Return the [X, Y] coordinate for the center point of the cell that contains the specified text.  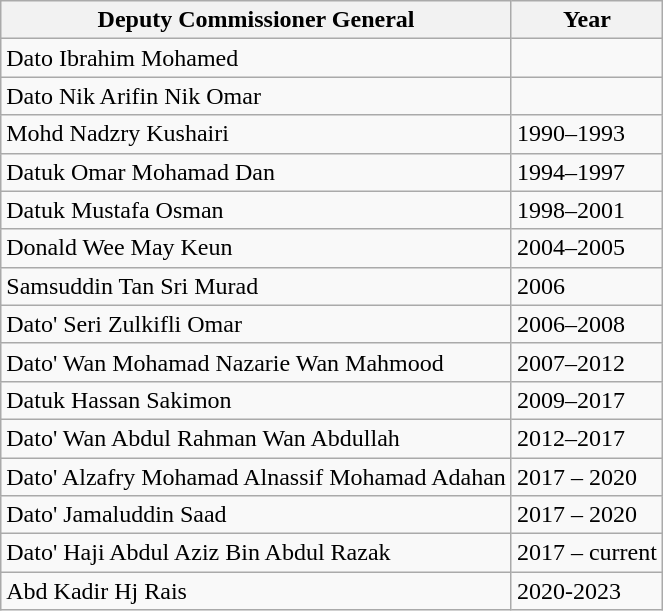
Datuk Mustafa Osman [256, 210]
Donald Wee May Keun [256, 248]
Year [586, 20]
Dato' Alzafry Mohamad Alnassif Mohamad Adahan [256, 477]
Dato' Haji Abdul Aziz Bin Abdul Razak [256, 553]
2004–2005 [586, 248]
Abd Kadir Hj Rais [256, 591]
1998–2001 [586, 210]
Dato' Seri Zulkifli Omar [256, 324]
Datuk Omar Mohamad Dan [256, 172]
2006 [586, 286]
2009–2017 [586, 400]
Dato' Jamaluddin Saad [256, 515]
1990–1993 [586, 134]
Dato Ibrahim Mohamed [256, 58]
2020-2023 [586, 591]
Mohd Nadzry Kushairi [256, 134]
Dato' Wan Abdul Rahman Wan Abdullah [256, 438]
Deputy Commissioner General [256, 20]
2006–2008 [586, 324]
Datuk Hassan Sakimon [256, 400]
2012–2017 [586, 438]
Dato Nik Arifin Nik Omar [256, 96]
1994–1997 [586, 172]
Samsuddin Tan Sri Murad [256, 286]
2007–2012 [586, 362]
Dato' Wan Mohamad Nazarie Wan Mahmood [256, 362]
2017 – current [586, 553]
